Identify which cell holds the provided text, then report its [X, Y] central coordinate. 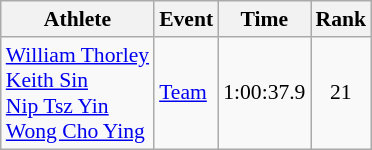
Rank [340, 19]
1:00:37.9 [264, 93]
Time [264, 19]
William ThorleyKeith SinNip Tsz YinWong Cho Ying [78, 93]
Team [186, 93]
Athlete [78, 19]
21 [340, 93]
Event [186, 19]
